Provide the (X, Y) coordinate of the cell's center where the given text is located.  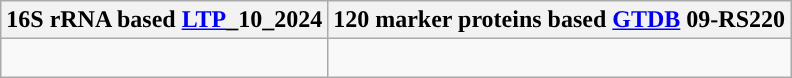
16S rRNA based LTP_10_2024 (164, 20)
120 marker proteins based GTDB 09-RS220 (560, 20)
